Find where the given text appears and provide that cell's center as (x, y) coordinate. 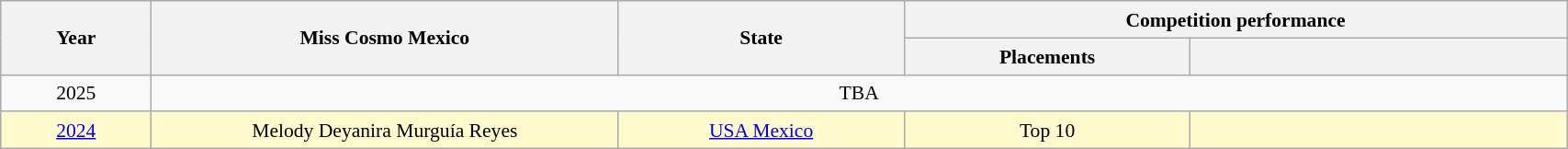
2025 (76, 93)
State (761, 38)
TBA (860, 93)
Placements (1047, 56)
Top 10 (1047, 131)
Melody Deyanira Murguía Reyes (385, 131)
Year (76, 38)
USA Mexico (761, 131)
Miss Cosmo Mexico (385, 38)
Competition performance (1235, 19)
2024 (76, 131)
